Provide the (X, Y) coordinate of the cell's center where the given text is located.  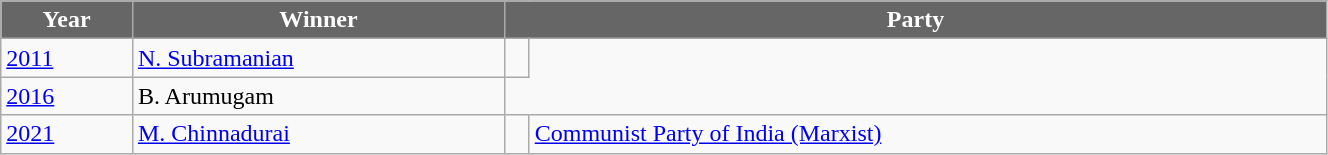
Year (67, 20)
B. Arumugam (318, 96)
Party (916, 20)
Winner (318, 20)
N. Subramanian (318, 58)
M. Chinnadurai (318, 134)
Communist Party of India (Marxist) (928, 134)
2021 (67, 134)
2016 (67, 96)
2011 (67, 58)
